Determine the (X, Y) coordinate at the center of the cell enclosing the given text.  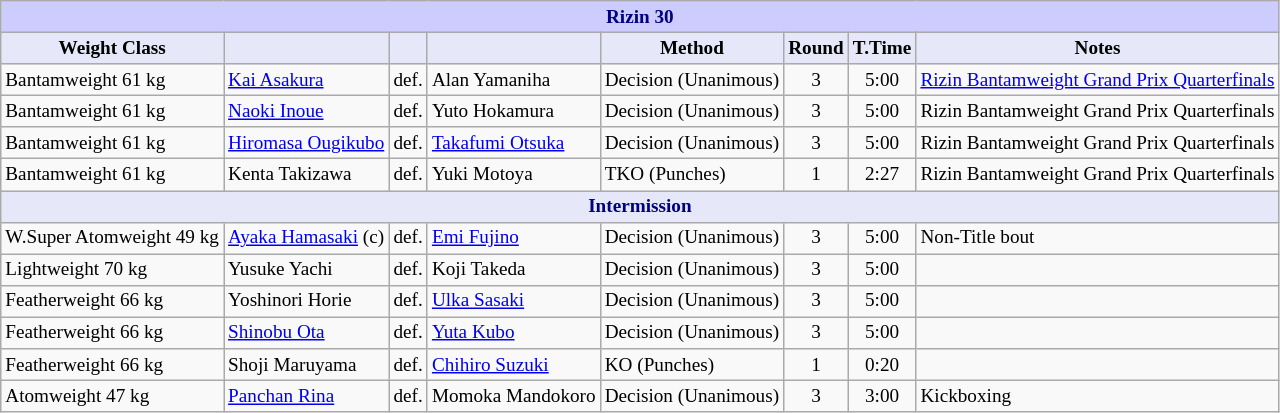
Atomweight 47 kg (112, 396)
Emi Fujino (514, 238)
Chihiro Suzuki (514, 365)
Intermission (640, 206)
Yuta Kubo (514, 333)
Round (816, 48)
Yuki Motoya (514, 175)
Lightweight 70 kg (112, 270)
KO (Punches) (692, 365)
T.Time (882, 48)
Non-Title bout (1098, 238)
2:27 (882, 175)
Kai Asakura (306, 80)
Weight Class (112, 48)
Panchan Rina (306, 396)
Koji Takeda (514, 270)
TKO (Punches) (692, 175)
Naoki Inoue (306, 111)
Shoji Maruyama (306, 365)
Kenta Takizawa (306, 175)
Momoka Mandokoro (514, 396)
Yusuke Yachi (306, 270)
Hiromasa Ougikubo (306, 143)
Kickboxing (1098, 396)
W.Super Atomweight 49 kg (112, 238)
0:20 (882, 365)
Shinobu Ota (306, 333)
Ulka Sasaki (514, 301)
Notes (1098, 48)
Rizin 30 (640, 17)
Ayaka Hamasaki (c) (306, 238)
Alan Yamaniha (514, 80)
Yuto Hokamura (514, 111)
Takafumi Otsuka (514, 143)
Yoshinori Horie (306, 301)
Method (692, 48)
3:00 (882, 396)
